Detect which cell encompasses the target text, then output its [X, Y] center coordinate. 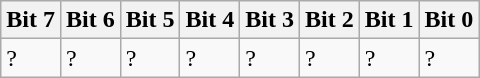
Bit 5 [150, 20]
Bit 7 [31, 20]
Bit 3 [270, 20]
Bit 6 [90, 20]
Bit 2 [329, 20]
Bit 1 [389, 20]
Bit 4 [210, 20]
Bit 0 [449, 20]
